Pinpoint the cell where the given text exists, returning its [x, y] midpoint coordinate. 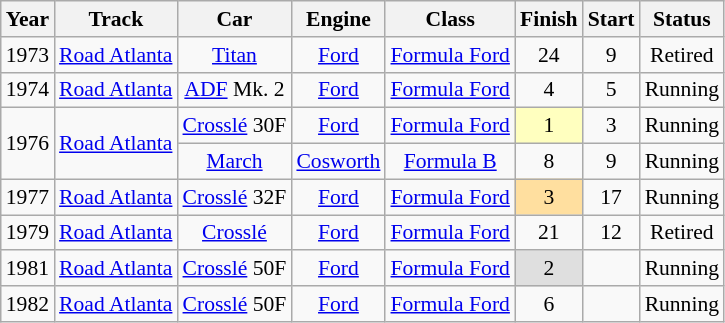
ADF Mk. 2 [234, 90]
1981 [28, 269]
Engine [338, 19]
Formula B [450, 162]
24 [549, 55]
Track [116, 19]
Year [28, 19]
Crosslé 32F [234, 197]
1982 [28, 304]
Start [612, 19]
21 [549, 233]
6 [549, 304]
8 [549, 162]
17 [612, 197]
1979 [28, 233]
12 [612, 233]
Titan [234, 55]
Finish [549, 19]
March [234, 162]
Car [234, 19]
4 [549, 90]
2 [549, 269]
Crosslé 30F [234, 126]
1973 [28, 55]
Crosslé [234, 233]
Status [682, 19]
5 [612, 90]
1976 [28, 144]
1977 [28, 197]
1 [549, 126]
1974 [28, 90]
Class [450, 19]
Cosworth [338, 162]
